From the cell containing the given text, extract its center point as [x, y] coordinate. 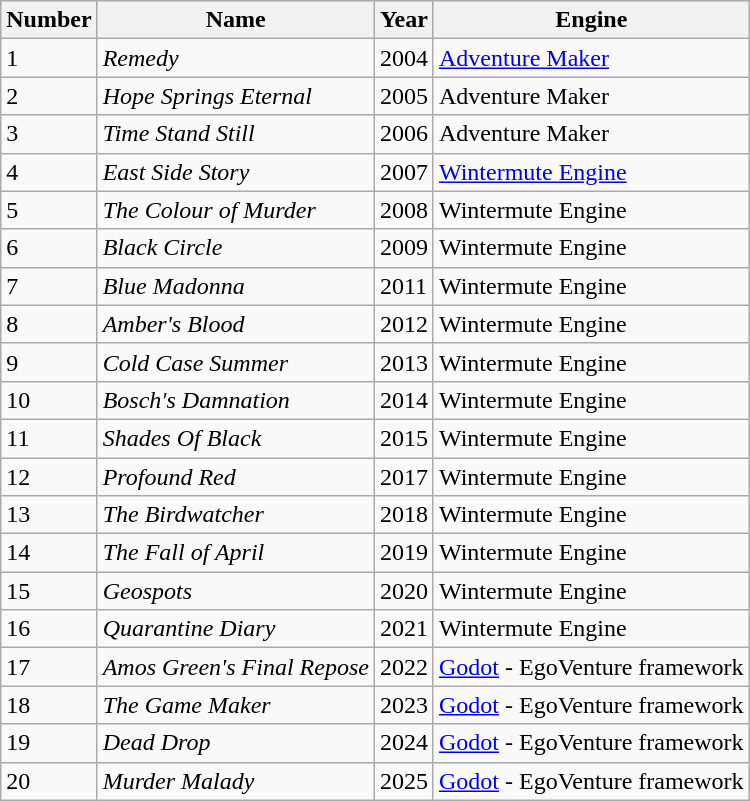
2 [49, 96]
15 [49, 591]
Murder Malady [236, 781]
4 [49, 172]
10 [49, 400]
9 [49, 362]
2021 [404, 629]
Year [404, 20]
The Game Maker [236, 705]
1 [49, 58]
Bosch's Damnation [236, 400]
Shades Of Black [236, 438]
2005 [404, 96]
The Birdwatcher [236, 515]
2009 [404, 248]
East Side Story [236, 172]
2023 [404, 705]
The Fall of April [236, 553]
Quarantine Diary [236, 629]
8 [49, 324]
Amos Green's Final Repose [236, 667]
2004 [404, 58]
Blue Madonna [236, 286]
2015 [404, 438]
12 [49, 477]
2020 [404, 591]
14 [49, 553]
2018 [404, 515]
5 [49, 210]
Black Circle [236, 248]
2006 [404, 134]
2007 [404, 172]
Geospots [236, 591]
2013 [404, 362]
19 [49, 743]
13 [49, 515]
Profound Red [236, 477]
16 [49, 629]
20 [49, 781]
2019 [404, 553]
Amber's Blood [236, 324]
Dead Drop [236, 743]
6 [49, 248]
2012 [404, 324]
Name [236, 20]
Time Stand Still [236, 134]
Number [49, 20]
2025 [404, 781]
2024 [404, 743]
2008 [404, 210]
The Colour of Murder [236, 210]
2014 [404, 400]
3 [49, 134]
Hope Springs Eternal [236, 96]
Remedy [236, 58]
18 [49, 705]
Engine [591, 20]
7 [49, 286]
2011 [404, 286]
2017 [404, 477]
2022 [404, 667]
11 [49, 438]
Cold Case Summer [236, 362]
17 [49, 667]
